Return the (x, y) coordinate for the center point of the cell that contains the specified text.  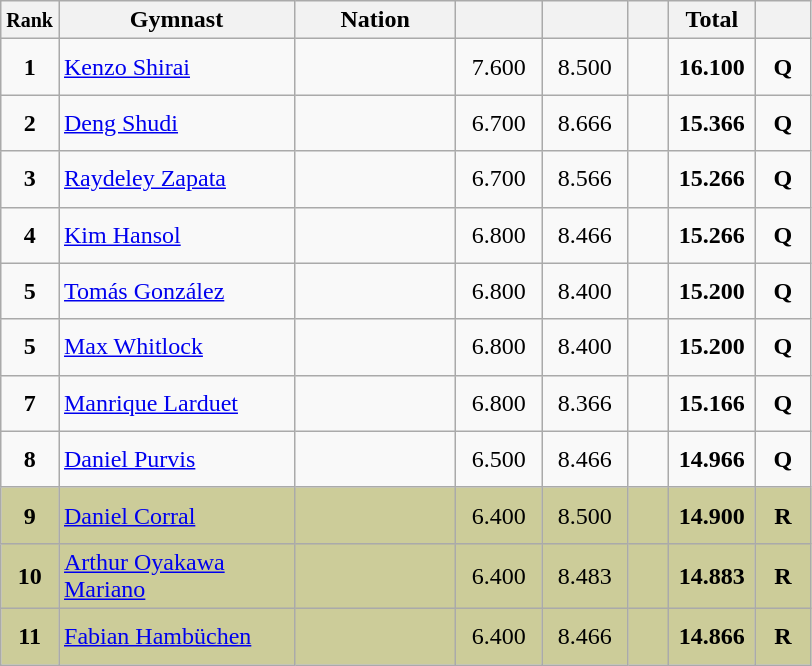
14.883 (712, 576)
6.500 (499, 459)
Daniel Corral (176, 515)
Kenzo Shirai (176, 67)
14.866 (712, 636)
10 (30, 576)
7 (30, 403)
15.366 (712, 123)
16.100 (712, 67)
Arthur Oyakawa Mariano (176, 576)
Fabian Hambüchen (176, 636)
Deng Shudi (176, 123)
3 (30, 179)
Gymnast (176, 20)
8.366 (585, 403)
8.566 (585, 179)
Daniel Purvis (176, 459)
9 (30, 515)
8.666 (585, 123)
Manrique Larduet (176, 403)
1 (30, 67)
4 (30, 235)
Kim Hansol (176, 235)
8.483 (585, 576)
Nation (376, 20)
8 (30, 459)
14.966 (712, 459)
Tomás González (176, 291)
Rank (30, 20)
14.900 (712, 515)
Raydeley Zapata (176, 179)
11 (30, 636)
Max Whitlock (176, 347)
Total (712, 20)
15.166 (712, 403)
2 (30, 123)
7.600 (499, 67)
